Identify which cell holds the provided text, then report its [X, Y] central coordinate. 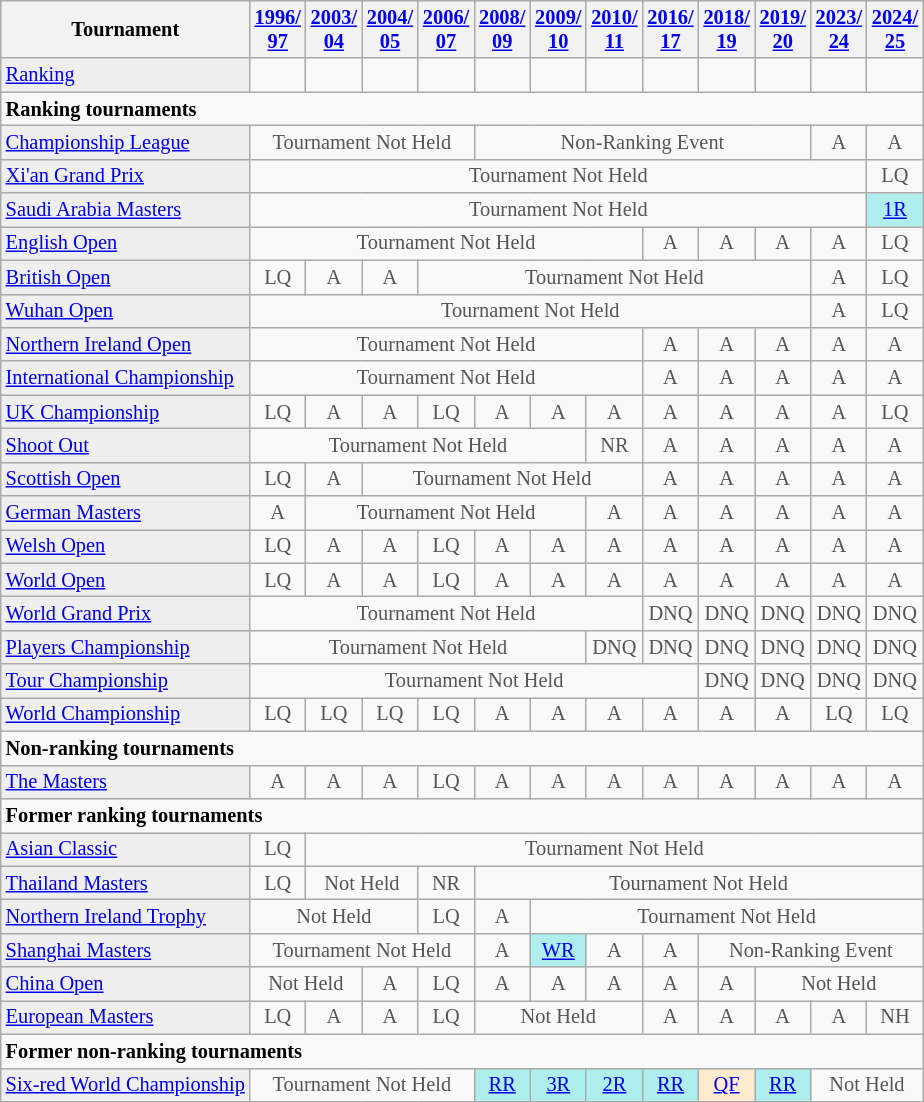
World Championship [126, 714]
World Open [126, 580]
British Open [126, 277]
Non-ranking tournaments [462, 748]
Six-red World Championship [126, 1085]
Thailand Masters [126, 883]
2008/09 [502, 29]
WR [558, 950]
2009/10 [558, 29]
2023/24 [839, 29]
Tour Championship [126, 681]
2010/11 [614, 29]
UK Championship [126, 412]
3R [558, 1085]
Ranking [126, 75]
2R [614, 1085]
Northern Ireland Open [126, 344]
2003/04 [334, 29]
German Masters [126, 513]
Shoot Out [126, 445]
Asian Classic [126, 849]
2024/25 [895, 29]
NH [895, 1017]
QF [727, 1085]
2004/05 [390, 29]
China Open [126, 984]
1996/97 [278, 29]
Welsh Open [126, 546]
Northern Ireland Trophy [126, 916]
Former non-ranking tournaments [462, 1051]
1R [895, 210]
European Masters [126, 1017]
The Masters [126, 782]
English Open [126, 243]
Tournament [126, 29]
Scottish Open [126, 479]
Shanghai Masters [126, 950]
2019/20 [783, 29]
2018/19 [727, 29]
Ranking tournaments [462, 109]
International Championship [126, 378]
Championship League [126, 142]
Former ranking tournaments [462, 815]
Saudi Arabia Masters [126, 210]
Wuhan Open [126, 311]
World Grand Prix [126, 613]
Xi'an Grand Prix [126, 176]
2016/17 [670, 29]
Players Championship [126, 647]
2006/07 [446, 29]
